Scan for the cell matching the given text and deliver its [X, Y] coordinate at center. 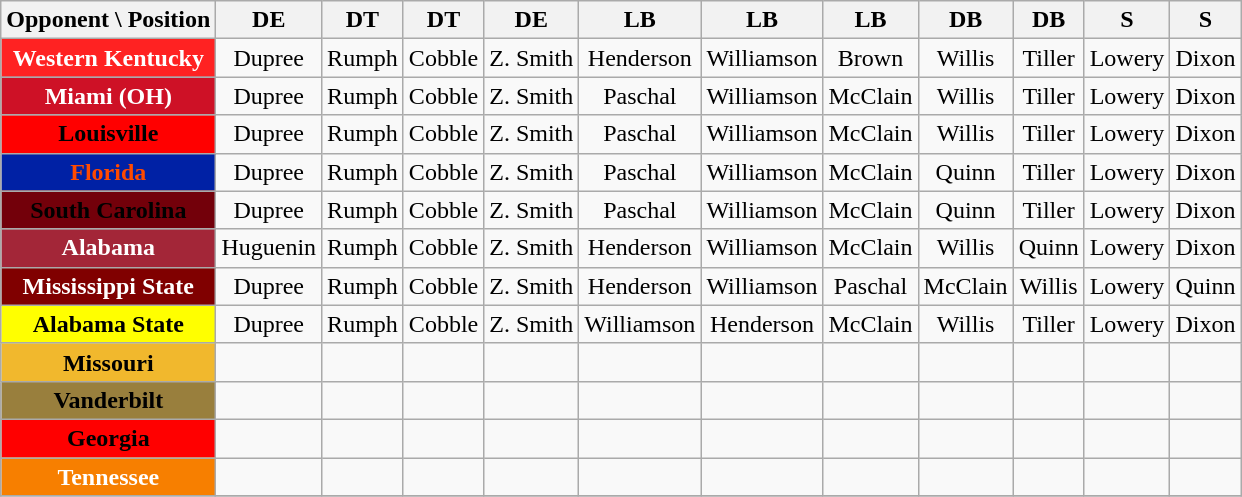
Miami (OH) [108, 96]
Western Kentucky [108, 58]
Georgia [108, 438]
Brown [870, 58]
Louisville [108, 134]
Florida [108, 172]
South Carolina [108, 210]
Missouri [108, 362]
Alabama State [108, 324]
Tennessee [108, 477]
Opponent \ Position [108, 20]
Alabama [108, 248]
Vanderbilt [108, 400]
Huguenin [269, 248]
Mississippi State [108, 286]
